Capture the cell that displays the provided text and extract its (X, Y) central coordinate. 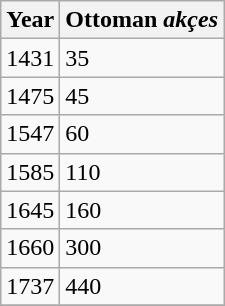
1585 (30, 172)
160 (142, 210)
110 (142, 172)
1431 (30, 58)
60 (142, 134)
1547 (30, 134)
Ottoman akçes (142, 20)
440 (142, 286)
1660 (30, 248)
1645 (30, 210)
Year (30, 20)
45 (142, 96)
1475 (30, 96)
300 (142, 248)
1737 (30, 286)
35 (142, 58)
